Pinpoint the cell where the given text exists, returning its (X, Y) midpoint coordinate. 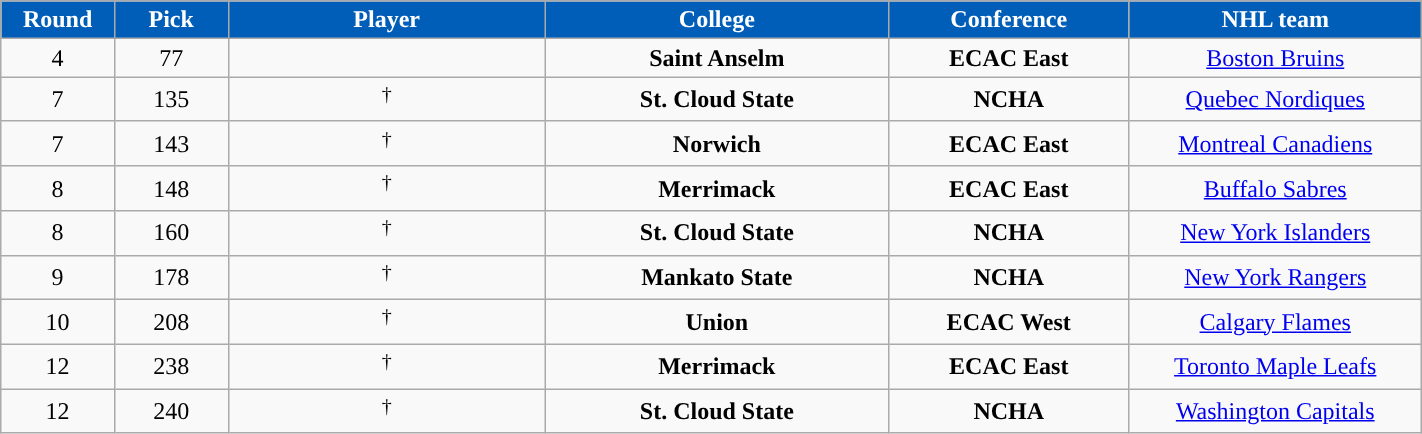
148 (171, 188)
Round (58, 20)
Quebec Nordiques (1275, 100)
Washington Capitals (1275, 412)
9 (58, 278)
Pick (171, 20)
Conference (1008, 20)
Saint Anselm (716, 58)
Montreal Canadiens (1275, 144)
NHL team (1275, 20)
240 (171, 412)
238 (171, 366)
160 (171, 234)
Calgary Flames (1275, 322)
Buffalo Sabres (1275, 188)
178 (171, 278)
Union (716, 322)
Mankato State (716, 278)
Boston Bruins (1275, 58)
New York Rangers (1275, 278)
135 (171, 100)
College (716, 20)
Toronto Maple Leafs (1275, 366)
New York Islanders (1275, 234)
143 (171, 144)
ECAC West (1008, 322)
77 (171, 58)
Player (386, 20)
208 (171, 322)
4 (58, 58)
10 (58, 322)
Norwich (716, 144)
